Provide the [X, Y] coordinate of the cell's center where the given text is located.  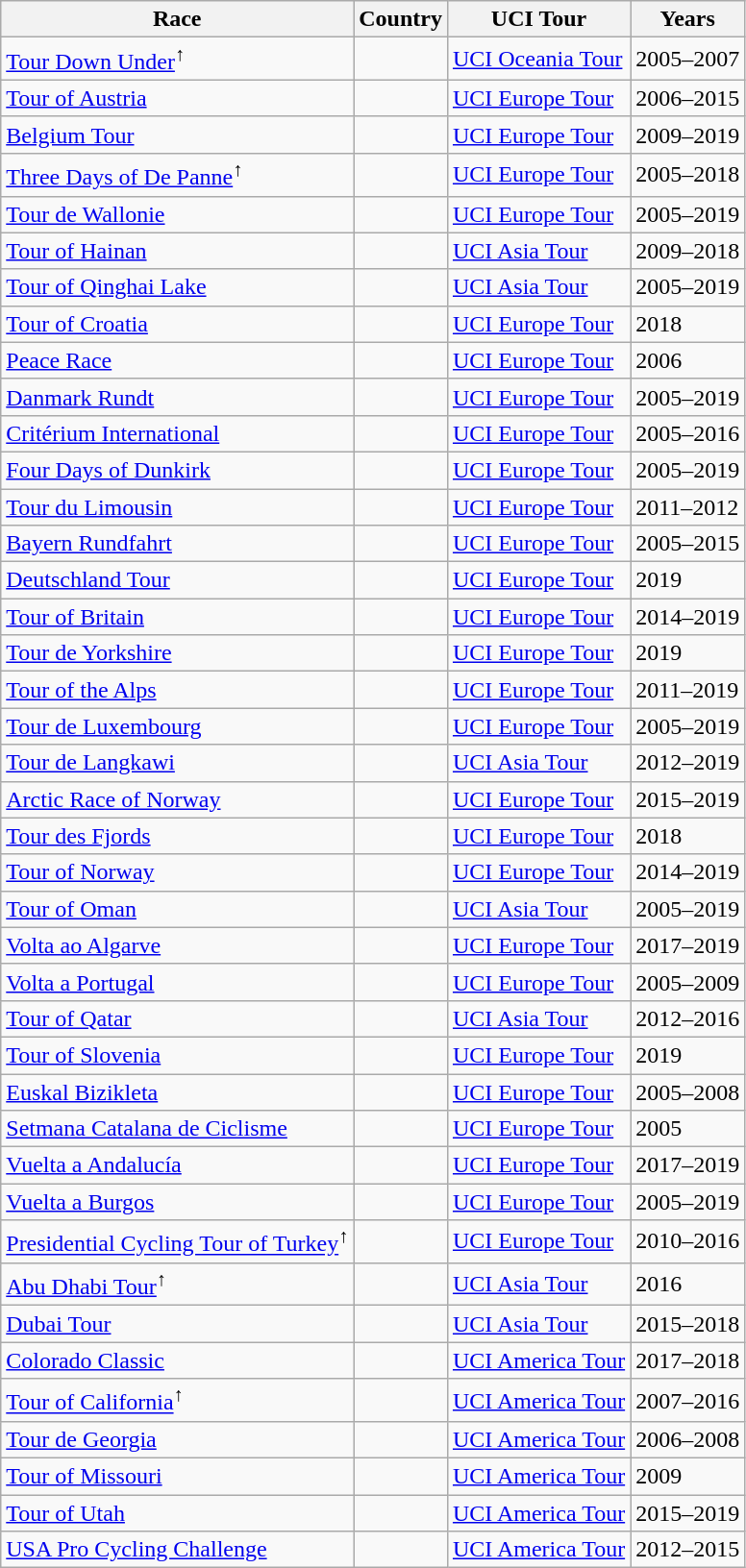
Euskal Bizikleta [177, 1092]
Tour de Luxembourg [177, 726]
Peace Race [177, 360]
Race [177, 19]
Setmana Catalana de Ciclisme [177, 1129]
Tour de Wallonie [177, 214]
Tour of Oman [177, 909]
2005–2009 [688, 982]
Tour of Britain [177, 617]
Tour of the Alps [177, 690]
2011–2012 [688, 507]
Bayern Rundfahrt [177, 544]
2012–2019 [688, 763]
2009–2019 [688, 135]
Tour of Qinghai Lake [177, 287]
UCI Oceania Tour [538, 60]
Tour of California↑ [177, 1401]
Deutschland Tour [177, 580]
2009 [688, 1477]
Vuelta a Burgos [177, 1202]
2005–2018 [688, 175]
2006–2015 [688, 98]
2005–2015 [688, 544]
Tour of Hainan [177, 251]
2009–2018 [688, 251]
Arctic Race of Norway [177, 799]
2016 [688, 1284]
2005–2008 [688, 1092]
2005–2016 [688, 433]
2015–2018 [688, 1324]
Volta ao Algarve [177, 945]
2006 [688, 360]
2007–2016 [688, 1401]
2012–2016 [688, 1018]
Country [401, 19]
Presidential Cycling Tour of Turkey↑ [177, 1241]
Tour of Slovenia [177, 1055]
Tour de Georgia [177, 1440]
2012–2015 [688, 1550]
USA Pro Cycling Challenge [177, 1550]
Tour of Austria [177, 98]
Tour de Langkawi [177, 763]
2011–2019 [688, 690]
Tour of Croatia [177, 324]
Belgium Tour [177, 135]
2010–2016 [688, 1241]
Tour de Yorkshire [177, 653]
2006–2008 [688, 1440]
Tour Down Under↑ [177, 60]
Tour of Norway [177, 872]
Tour of Qatar [177, 1018]
Danmark Rundt [177, 397]
Tour des Fjords [177, 836]
2005–2007 [688, 60]
Years [688, 19]
Tour du Limousin [177, 507]
Colorado Classic [177, 1360]
Tour of Utah [177, 1513]
Abu Dhabi Tour↑ [177, 1284]
Vuelta a Andalucía [177, 1165]
Four Days of Dunkirk [177, 470]
Critérium International [177, 433]
2017–2018 [688, 1360]
Volta a Portugal [177, 982]
Tour of Missouri [177, 1477]
Three Days of De Panne↑ [177, 175]
2005 [688, 1129]
UCI Tour [538, 19]
Dubai Tour [177, 1324]
